Output the (x, y) coordinate of the center of the cell containing the given text.  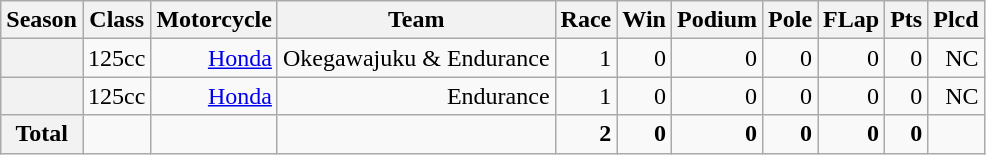
Podium (716, 20)
Endurance (416, 96)
FLap (852, 20)
Total (42, 134)
Team (416, 20)
Motorcycle (214, 20)
Pts (906, 20)
Class (116, 20)
Plcd (956, 20)
2 (586, 134)
Race (586, 20)
Season (42, 20)
Pole (790, 20)
Win (644, 20)
Okegawajuku & Endurance (416, 58)
